Identify which cell holds the provided text, then report its (X, Y) central coordinate. 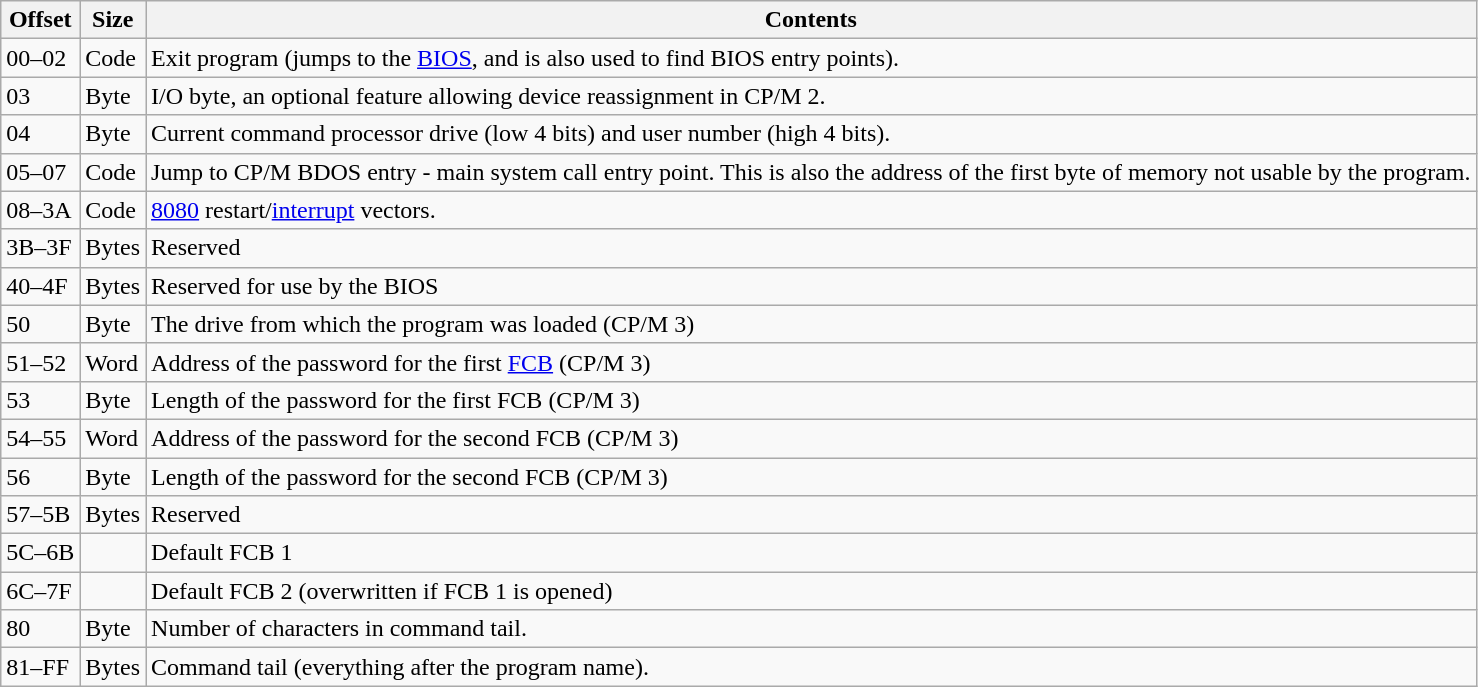
57–5B (40, 515)
50 (40, 324)
03 (40, 96)
Address of the password for the first FCB (CP/M 3) (811, 362)
08–3A (40, 210)
Contents (811, 20)
5C–6B (40, 553)
Current command processor drive (low 4 bits) and user number (high 4 bits). (811, 134)
54–55 (40, 438)
51–52 (40, 362)
6C–7F (40, 591)
Address of the password for the second FCB (CP/M 3) (811, 438)
I/O byte, an optional feature allowing device reassignment in CP/M 2. (811, 96)
04 (40, 134)
Command tail (everything after the program name). (811, 667)
00–02 (40, 58)
Size (113, 20)
81–FF (40, 667)
8080 restart/interrupt vectors. (811, 210)
05–07 (40, 172)
53 (40, 400)
80 (40, 629)
56 (40, 477)
Jump to CP/M BDOS entry - main system call entry point. This is also the address of the first byte of memory not usable by the program. (811, 172)
3B–3F (40, 248)
The drive from which the program was loaded (CP/M 3) (811, 324)
Reserved for use by the BIOS (811, 286)
40–4F (40, 286)
Default FCB 1 (811, 553)
Default FCB 2 (overwritten if FCB 1 is opened) (811, 591)
Length of the password for the first FCB (CP/M 3) (811, 400)
Exit program (jumps to the BIOS, and is also used to find BIOS entry points). (811, 58)
Offset (40, 20)
Length of the password for the second FCB (CP/M 3) (811, 477)
Number of characters in command tail. (811, 629)
